Detect which cell encompasses the target text, then output its (X, Y) center coordinate. 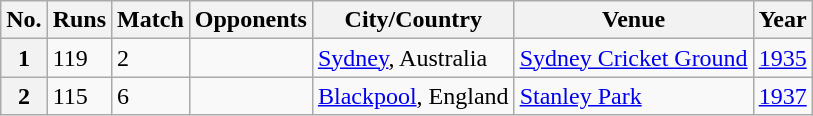
Sydney, Australia (413, 58)
Sydney Cricket Ground (634, 58)
Match (151, 20)
1 (24, 58)
Venue (634, 20)
1937 (782, 96)
Stanley Park (634, 96)
Blackpool, England (413, 96)
115 (79, 96)
City/Country (413, 20)
6 (151, 96)
No. (24, 20)
119 (79, 58)
Opponents (250, 20)
Year (782, 20)
Runs (79, 20)
1935 (782, 58)
